Output the [X, Y] coordinate of the center of the cell containing the given text.  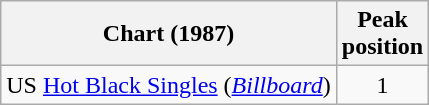
Peakposition [382, 34]
1 [382, 85]
US Hot Black Singles (Billboard) [169, 85]
Chart (1987) [169, 34]
